Output the [X, Y] coordinate of the center of the cell containing the given text.  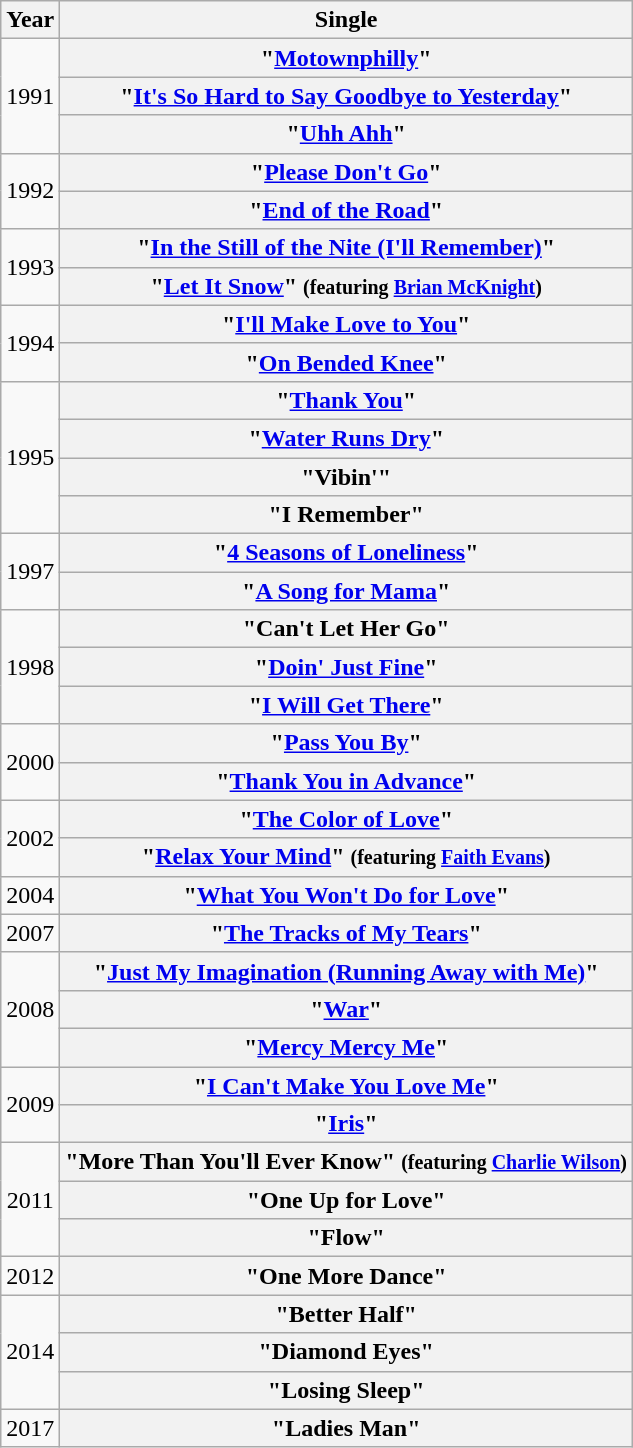
"Flow" [346, 1238]
"Vibin'" [346, 477]
"One Up for Love" [346, 1200]
"One More Dance" [346, 1276]
"Losing Sleep" [346, 1390]
2007 [30, 933]
"I Will Get There" [346, 705]
1993 [30, 267]
"Better Half" [346, 1314]
"4 Seasons of Loneliness" [346, 553]
"Please Don't Go" [346, 172]
"I Remember" [346, 515]
Year [30, 20]
2008 [30, 1009]
Single [346, 20]
"More Than You'll Ever Know" (featuring Charlie Wilson) [346, 1162]
"I'll Make Love to You" [346, 324]
2000 [30, 762]
"Diamond Eyes" [346, 1352]
1995 [30, 457]
"Uhh Ahh" [346, 134]
"What You Won't Do for Love" [346, 895]
"Ladies Man" [346, 1428]
"Motownphilly" [346, 58]
2012 [30, 1276]
2014 [30, 1352]
"Can't Let Her Go" [346, 629]
1998 [30, 667]
2004 [30, 895]
"End of the Road" [346, 210]
2017 [30, 1428]
"War" [346, 1009]
"Pass You By" [346, 743]
1991 [30, 96]
"Water Runs Dry" [346, 438]
"In the Still of the Nite (I'll Remember)" [346, 248]
"I Can't Make You Love Me" [346, 1085]
"A Song for Mama" [346, 591]
"Thank You in Advance" [346, 781]
2002 [30, 838]
1997 [30, 572]
"Mercy Mercy Me" [346, 1047]
"It's So Hard to Say Goodbye to Yesterday" [346, 96]
"Iris" [346, 1124]
"Doin' Just Fine" [346, 667]
"The Tracks of My Tears" [346, 933]
"Thank You" [346, 400]
2011 [30, 1200]
"The Color of Love" [346, 819]
1994 [30, 343]
"Just My Imagination (Running Away with Me)" [346, 971]
"Let It Snow" (featuring Brian McKnight) [346, 286]
2009 [30, 1104]
"Relax Your Mind" (featuring Faith Evans) [346, 857]
"On Bended Knee" [346, 362]
1992 [30, 191]
